Locate the cell with the specified text and output its (x, y) center coordinate. 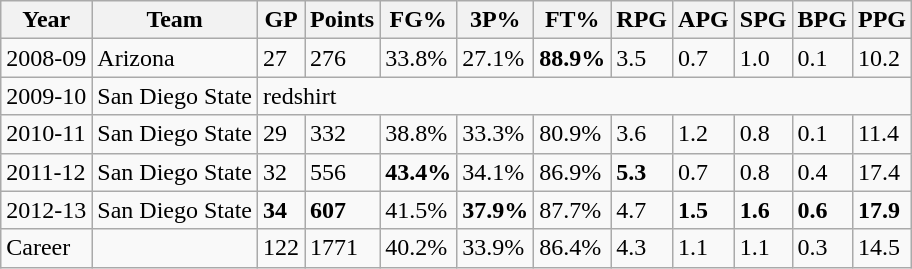
PPG (882, 20)
2008-09 (46, 58)
1.0 (763, 58)
38.8% (418, 134)
332 (342, 134)
1.2 (704, 134)
3.6 (642, 134)
88.9% (572, 58)
14.5 (882, 248)
RPG (642, 20)
34 (282, 210)
redshirt (585, 96)
APG (704, 20)
32 (282, 172)
276 (342, 58)
Team (175, 20)
556 (342, 172)
40.2% (418, 248)
GP (282, 20)
43.4% (418, 172)
FT% (572, 20)
27 (282, 58)
87.7% (572, 210)
SPG (763, 20)
Career (46, 248)
Points (342, 20)
4.3 (642, 248)
4.7 (642, 210)
5.3 (642, 172)
122 (282, 248)
29 (282, 134)
33.8% (418, 58)
0.4 (822, 172)
2011-12 (46, 172)
0.6 (822, 210)
17.4 (882, 172)
86.9% (572, 172)
17.9 (882, 210)
Year (46, 20)
86.4% (572, 248)
1.5 (704, 210)
2010-11 (46, 134)
10.2 (882, 58)
27.1% (496, 58)
607 (342, 210)
BPG (822, 20)
2012-13 (46, 210)
1.6 (763, 210)
3P% (496, 20)
11.4 (882, 134)
80.9% (572, 134)
37.9% (496, 210)
3.5 (642, 58)
FG% (418, 20)
0.3 (822, 248)
34.1% (496, 172)
41.5% (418, 210)
Arizona (175, 58)
2009-10 (46, 96)
33.3% (496, 134)
33.9% (496, 248)
1771 (342, 248)
